Scan for the cell matching the given text and deliver its [X, Y] coordinate at center. 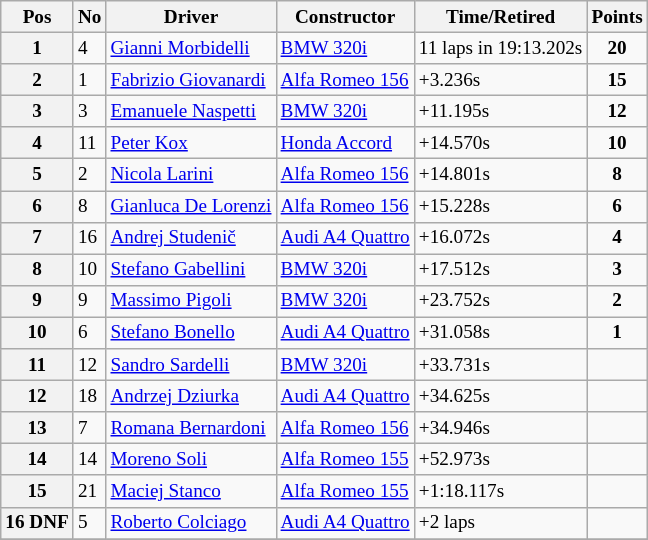
No [90, 17]
+34.946s [500, 428]
+11.195s [500, 111]
Fabrizio Giovanardi [191, 80]
Roberto Colciago [191, 523]
Constructor [345, 17]
Andrzej Dziurka [191, 396]
Honda Accord [345, 143]
Points [617, 17]
Stefano Gabellini [191, 270]
+2 laps [500, 523]
Andrej Studenič [191, 238]
18 [90, 396]
Massimo Pigoli [191, 301]
16 DNF [38, 523]
+52.973s [500, 460]
Stefano Bonello [191, 333]
+23.752s [500, 301]
Time/Retired [500, 17]
Peter Kox [191, 143]
+33.731s [500, 365]
20 [617, 48]
+3.236s [500, 80]
21 [90, 491]
+14.570s [500, 143]
+34.625s [500, 396]
+17.512s [500, 270]
11 laps in 19:13.202s [500, 48]
Moreno Soli [191, 460]
Emanuele Naspetti [191, 111]
Gianluca De Lorenzi [191, 206]
13 [38, 428]
Maciej Stanco [191, 491]
Pos [38, 17]
Nicola Larini [191, 175]
+1:18.117s [500, 491]
+14.801s [500, 175]
Sandro Sardelli [191, 365]
Gianni Morbidelli [191, 48]
Driver [191, 17]
16 [90, 238]
Romana Bernardoni [191, 428]
+16.072s [500, 238]
+15.228s [500, 206]
+31.058s [500, 333]
